Extract the (X, Y) coordinate from the center of the cell holding the provided text.  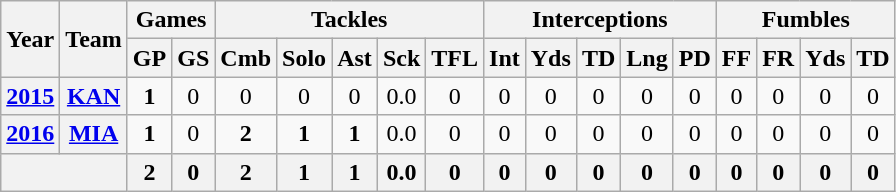
GS (194, 58)
Interceptions (600, 20)
KAN (94, 96)
Tackles (350, 20)
MIA (94, 134)
Fumbles (806, 20)
Int (505, 58)
Cmb (246, 58)
2015 (30, 96)
Year (30, 39)
Ast (355, 58)
GP (149, 58)
2016 (30, 134)
Sck (401, 58)
PD (694, 58)
FF (736, 58)
Lng (647, 58)
Team (94, 39)
Games (170, 20)
Solo (304, 58)
TFL (455, 58)
FR (778, 58)
